Output the [X, Y] coordinate of the center of the cell containing the given text.  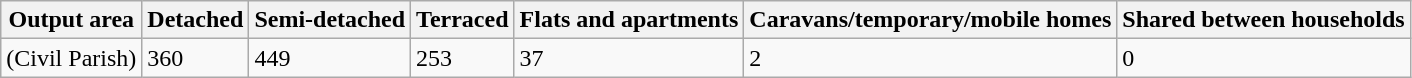
Flats and apartments [629, 20]
Output area [72, 20]
37 [629, 58]
253 [462, 58]
Caravans/temporary/mobile homes [930, 20]
0 [1264, 58]
449 [330, 58]
Terraced [462, 20]
Shared between households [1264, 20]
2 [930, 58]
Detached [196, 20]
Semi-detached [330, 20]
360 [196, 58]
(Civil Parish) [72, 58]
